Scan for the cell matching the given text and deliver its [X, Y] coordinate at center. 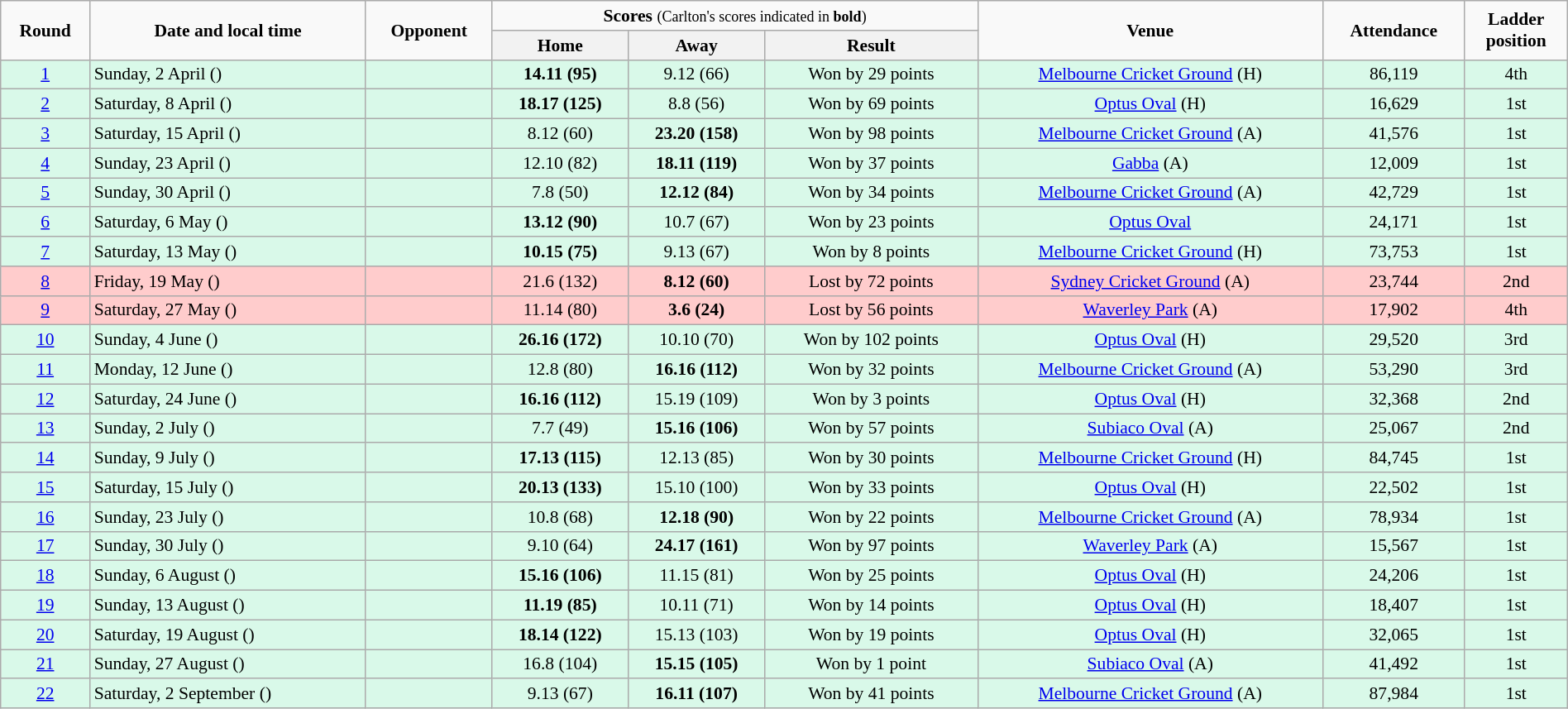
Monday, 12 June () [228, 370]
Won by 8 points [872, 252]
Won by 97 points [872, 546]
Saturday, 15 April () [228, 134]
21 [45, 664]
Sunday, 27 August () [228, 664]
Attendance [1394, 30]
Saturday, 13 May () [228, 252]
Won by 30 points [872, 458]
23,744 [1394, 281]
Sunday, 30 April () [228, 193]
Ladderposition [1516, 30]
Saturday, 19 August () [228, 635]
Opponent [428, 30]
Saturday, 8 April () [228, 104]
Optus Oval [1150, 223]
87,984 [1394, 694]
Lost by 72 points [872, 281]
8.8 (56) [696, 104]
14 [45, 458]
Won by 19 points [872, 635]
Sunday, 6 August () [228, 576]
18.14 (122) [561, 635]
Won by 33 points [872, 487]
21.6 (132) [561, 281]
18.17 (125) [561, 104]
86,119 [1394, 74]
9.12 (66) [696, 74]
Date and local time [228, 30]
32,368 [1394, 399]
Won by 22 points [872, 517]
84,745 [1394, 458]
15 [45, 487]
Sunday, 9 July () [228, 458]
8 [45, 281]
Sunday, 23 July () [228, 517]
Lost by 56 points [872, 310]
Won by 41 points [872, 694]
20.13 (133) [561, 487]
29,520 [1394, 340]
9.10 (64) [561, 546]
16 [45, 517]
22 [45, 694]
Round [45, 30]
Sunday, 2 July () [228, 429]
9 [45, 310]
17 [45, 546]
13.12 (90) [561, 223]
Won by 32 points [872, 370]
Won by 34 points [872, 193]
17.13 (115) [561, 458]
24.17 (161) [696, 546]
16.8 (104) [561, 664]
12.18 (90) [696, 517]
15.13 (103) [696, 635]
10.7 (67) [696, 223]
22,502 [1394, 487]
2 [45, 104]
Sunday, 13 August () [228, 606]
15.15 (105) [696, 664]
15,567 [1394, 546]
13 [45, 429]
12.10 (82) [561, 163]
Won by 102 points [872, 340]
41,492 [1394, 664]
25,067 [1394, 429]
Won by 3 points [872, 399]
12,009 [1394, 163]
Sunday, 23 April () [228, 163]
11.15 (81) [696, 576]
12.12 (84) [696, 193]
Gabba (A) [1150, 163]
12 [45, 399]
Saturday, 2 September () [228, 694]
41,576 [1394, 134]
11.14 (80) [561, 310]
Won by 29 points [872, 74]
Won by 37 points [872, 163]
Won by 69 points [872, 104]
Won by 98 points [872, 134]
3.6 (24) [696, 310]
10.10 (70) [696, 340]
32,065 [1394, 635]
24,171 [1394, 223]
Won by 23 points [872, 223]
14.11 (95) [561, 74]
24,206 [1394, 576]
7.8 (50) [561, 193]
10.8 (68) [561, 517]
Result [872, 46]
15.19 (109) [696, 399]
Saturday, 27 May () [228, 310]
73,753 [1394, 252]
78,934 [1394, 517]
Saturday, 15 July () [228, 487]
Sunday, 2 April () [228, 74]
18 [45, 576]
Scores (Carlton's scores indicated in bold) [734, 16]
10 [45, 340]
42,729 [1394, 193]
53,290 [1394, 370]
18,407 [1394, 606]
Away [696, 46]
3 [45, 134]
11 [45, 370]
15.10 (100) [696, 487]
6 [45, 223]
Won by 1 point [872, 664]
4 [45, 163]
16,629 [1394, 104]
19 [45, 606]
17,902 [1394, 310]
10.15 (75) [561, 252]
Friday, 19 May () [228, 281]
Sunday, 30 July () [228, 546]
Won by 57 points [872, 429]
23.20 (158) [696, 134]
Sunday, 4 June () [228, 340]
12.8 (80) [561, 370]
Won by 25 points [872, 576]
Sydney Cricket Ground (A) [1150, 281]
26.16 (172) [561, 340]
12.13 (85) [696, 458]
1 [45, 74]
Venue [1150, 30]
10.11 (71) [696, 606]
18.11 (119) [696, 163]
16.11 (107) [696, 694]
5 [45, 193]
Saturday, 24 June () [228, 399]
20 [45, 635]
7.7 (49) [561, 429]
Saturday, 6 May () [228, 223]
11.19 (85) [561, 606]
Won by 14 points [872, 606]
7 [45, 252]
Home [561, 46]
